From the cell containing the given text, extract its center point as (X, Y) coordinate. 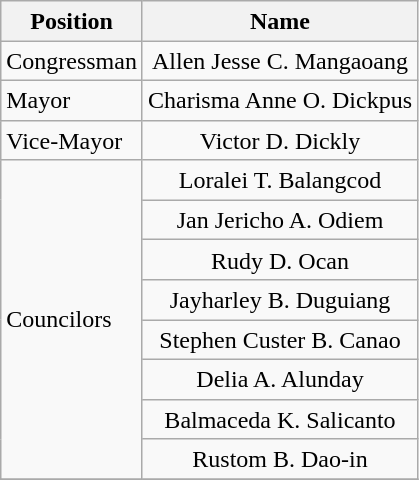
Councilors (72, 320)
Mayor (72, 100)
Balmaceda K. Salicanto (280, 419)
Vice-Mayor (72, 140)
Rustom B. Dao-in (280, 459)
Stephen Custer B. Canao (280, 340)
Jayharley B. Duguiang (280, 300)
Delia A. Alunday (280, 379)
Allen Jesse C. Mangaoang (280, 61)
Charisma Anne O. Dickpus (280, 100)
Loralei T. Balangcod (280, 180)
Name (280, 21)
Congressman (72, 61)
Jan Jericho A. Odiem (280, 220)
Rudy D. Ocan (280, 260)
Victor D. Dickly (280, 140)
Position (72, 21)
